Pinpoint the cell where the given text exists, returning its (x, y) midpoint coordinate. 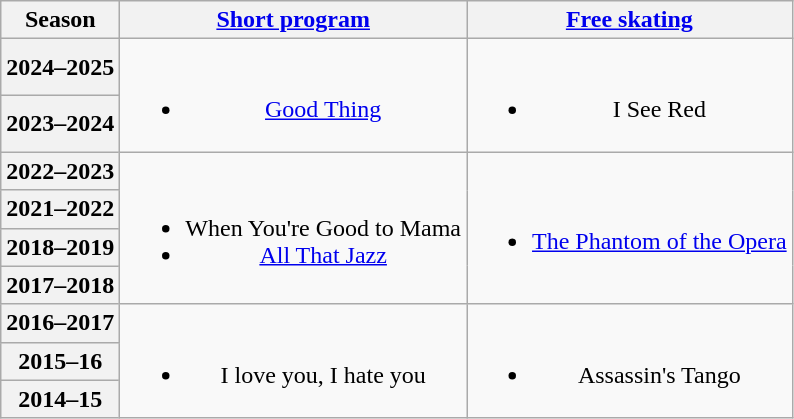
2021–2022 (60, 209)
2016–2017 (60, 323)
2022–2023 (60, 171)
I love you, I hate you (294, 361)
2023–2024 (60, 124)
Good Thing (294, 96)
Assassin's Tango (629, 361)
The Phantom of the Opera (629, 228)
Free skating (629, 20)
When You're Good to MamaAll That Jazz (294, 228)
2014–15 (60, 399)
2024–2025 (60, 68)
2017–2018 (60, 285)
Season (60, 20)
2018–2019 (60, 247)
I See Red (629, 96)
2015–16 (60, 361)
Short program (294, 20)
